Output the [X, Y] coordinate of the center of the cell containing the given text.  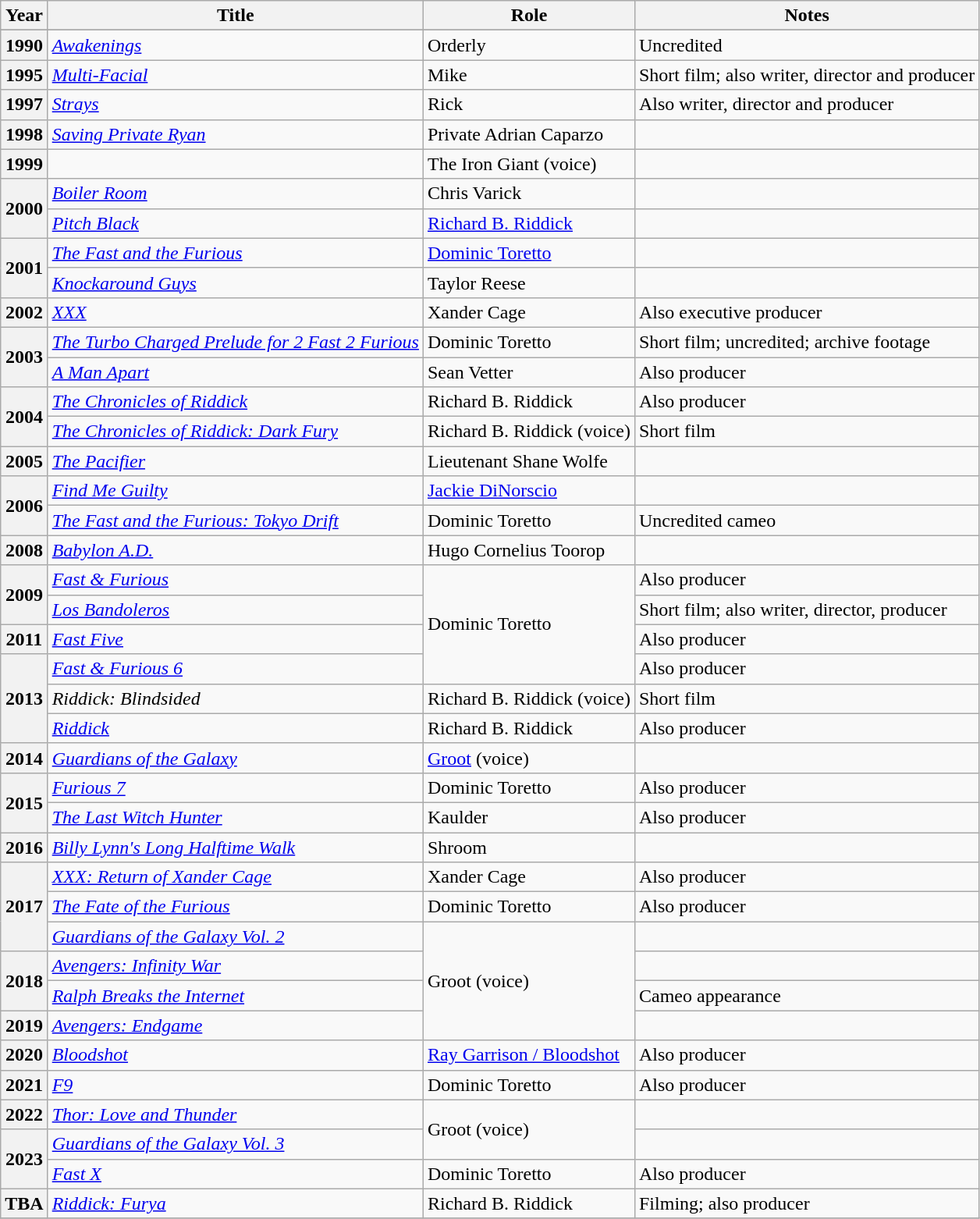
Chris Varick [529, 194]
Short film; uncredited; archive footage [807, 342]
2011 [24, 639]
Filming; also producer [807, 1203]
Short film; also writer, director and producer [807, 75]
Cameo appearance [807, 996]
Shroom [529, 847]
Uncredited [807, 45]
Billy Lynn's Long Halftime Walk [236, 847]
1998 [24, 134]
The Fate of the Furious [236, 907]
2003 [24, 357]
2002 [24, 312]
F9 [236, 1085]
Sean Vetter [529, 372]
Riddick: Blindsided [236, 698]
A Man Apart [236, 372]
2008 [24, 550]
2001 [24, 268]
Notes [807, 16]
Los Bandoleros [236, 609]
Year [24, 16]
2016 [24, 847]
2009 [24, 595]
Awakenings [236, 45]
Avengers: Endgame [236, 1025]
The Turbo Charged Prelude for 2 Fast 2 Furious [236, 342]
Kaulder [529, 817]
Bloodshot [236, 1055]
1990 [24, 45]
XXX [236, 312]
2014 [24, 758]
Fast & Furious 6 [236, 669]
2015 [24, 802]
Riddick: Furya [236, 1203]
Saving Private Ryan [236, 134]
TBA [24, 1203]
2004 [24, 417]
Guardians of the Galaxy Vol. 3 [236, 1144]
The Fast and the Furious: Tokyo Drift [236, 521]
Knockaround Guys [236, 283]
The Fast and the Furious [236, 253]
Taylor Reese [529, 283]
Thor: Love and Thunder [236, 1114]
Fast X [236, 1174]
2000 [24, 208]
Riddick [236, 728]
Pitch Black [236, 223]
The Chronicles of Riddick [236, 402]
1995 [24, 75]
Multi-Facial [236, 75]
Fast & Furious [236, 580]
The Pacifier [236, 461]
2019 [24, 1025]
Lieutenant Shane Wolfe [529, 461]
Guardians of the Galaxy Vol. 2 [236, 936]
Title [236, 16]
Guardians of the Galaxy [236, 758]
Boiler Room [236, 194]
Mike [529, 75]
Strays [236, 105]
Jackie DiNorscio [529, 491]
The Last Witch Hunter [236, 817]
2018 [24, 981]
Hugo Cornelius Toorop [529, 550]
Rick [529, 105]
Orderly [529, 45]
Uncredited cameo [807, 521]
1997 [24, 105]
2022 [24, 1114]
Avengers: Infinity War [236, 966]
Private Adrian Caparzo [529, 134]
Ralph Breaks the Internet [236, 996]
2021 [24, 1085]
The Chronicles of Riddick: Dark Fury [236, 432]
Babylon A.D. [236, 550]
Also executive producer [807, 312]
Furious 7 [236, 787]
1999 [24, 164]
Short film; also writer, director, producer [807, 609]
2017 [24, 907]
Fast Five [236, 639]
The Iron Giant (voice) [529, 164]
Ray Garrison / Bloodshot [529, 1055]
Also writer, director and producer [807, 105]
2006 [24, 506]
2005 [24, 461]
Role [529, 16]
2013 [24, 698]
2020 [24, 1055]
2023 [24, 1159]
XXX: Return of Xander Cage [236, 877]
Find Me Guilty [236, 491]
